Scan for the cell matching the given text and deliver its (X, Y) coordinate at center. 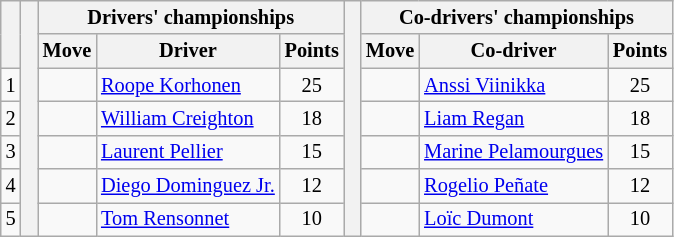
2 (11, 118)
1 (11, 85)
Roope Korhonen (188, 85)
3 (11, 152)
Laurent Pellier (188, 152)
Anssi Viinikka (514, 85)
5 (11, 219)
Co-driver (514, 51)
Marine Pelamourgues (514, 152)
Diego Dominguez Jr. (188, 186)
Driver (188, 51)
Liam Regan (514, 118)
Co-drivers' championships (516, 17)
Rogelio Peñate (514, 186)
Loïc Dumont (514, 219)
Tom Rensonnet (188, 219)
4 (11, 186)
Drivers' championships (191, 17)
William Creighton (188, 118)
